Scan for the cell matching the given text and deliver its (x, y) coordinate at center. 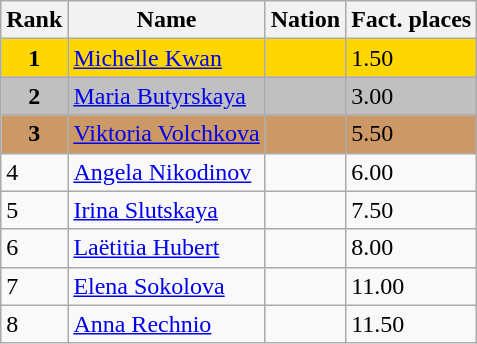
6 (34, 248)
1.50 (412, 58)
4 (34, 172)
6.00 (412, 172)
Angela Nikodinov (166, 172)
Rank (34, 20)
3.00 (412, 96)
3 (34, 134)
11.50 (412, 324)
5 (34, 210)
8.00 (412, 248)
Name (166, 20)
Anna Rechnio (166, 324)
Michelle Kwan (166, 58)
Fact. places (412, 20)
Viktoria Volchkova (166, 134)
7.50 (412, 210)
Irina Slutskaya (166, 210)
8 (34, 324)
1 (34, 58)
11.00 (412, 286)
2 (34, 96)
7 (34, 286)
Elena Sokolova (166, 286)
Nation (305, 20)
Laëtitia Hubert (166, 248)
Maria Butyrskaya (166, 96)
5.50 (412, 134)
